Detect which cell encompasses the target text, then output its (X, Y) center coordinate. 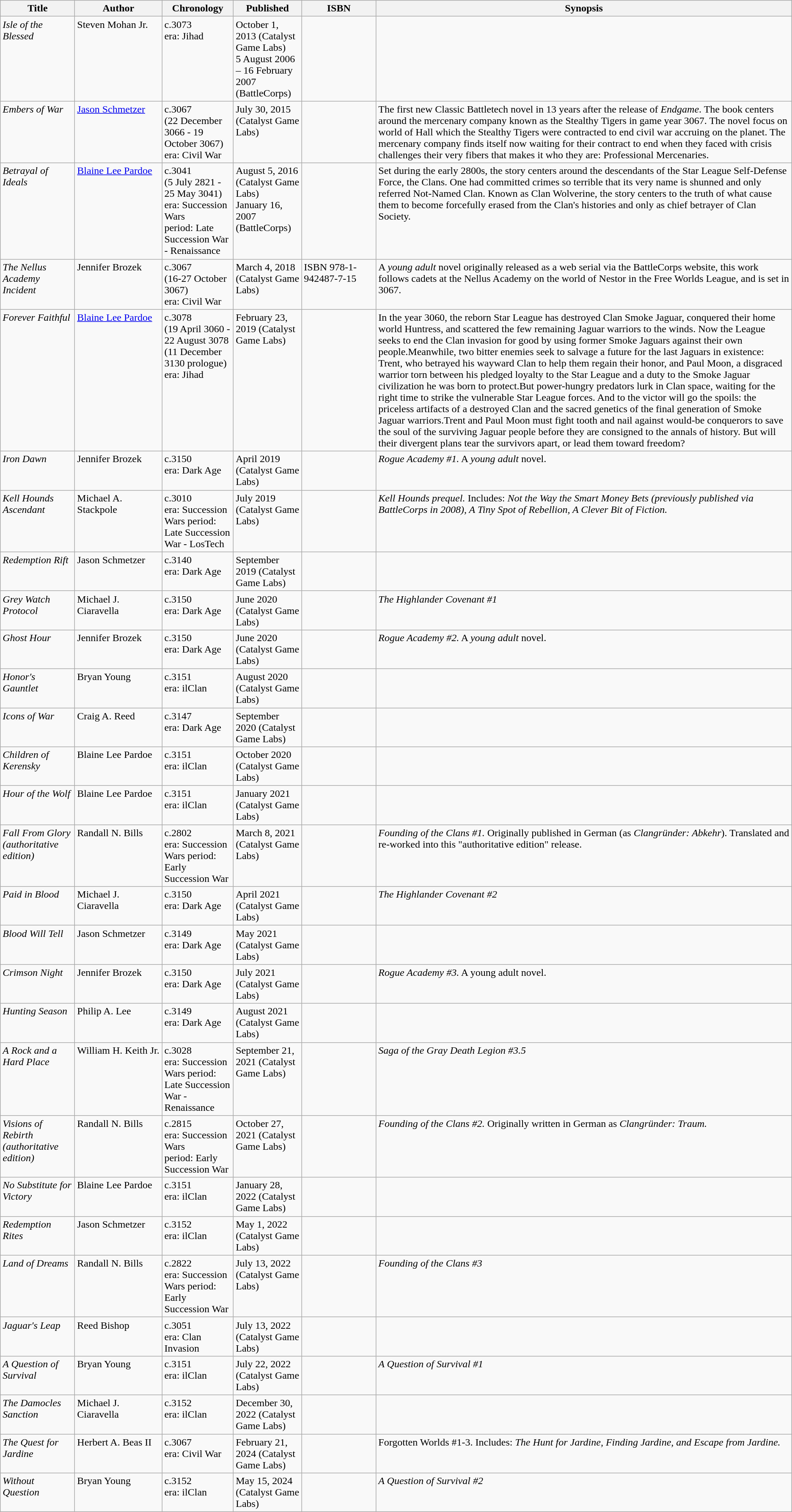
July 30, 2015 (Catalyst Game Labs) (267, 132)
Ghost Hour (38, 649)
Embers of War (38, 132)
Hunting Season (38, 1023)
May 2021 (Catalyst Game Labs) (267, 945)
ISBN (339, 8)
c.3028era: Succession Wars period: Late Succession War - Renaissance (198, 1079)
May 1, 2022 (Catalyst Game Labs) (267, 1236)
c.3073era: Jihad (198, 59)
c.2822era: Succession Wars period: Early Succession War (198, 1286)
August 2021 (Catalyst Game Labs) (267, 1023)
ISBN 978-1-942487-7-15 (339, 284)
March 8, 2021 (Catalyst Game Labs) (267, 856)
c.3147era: Dark Age (198, 727)
Betrayal of Ideals (38, 211)
Redemption Rift (38, 571)
September 21, 2021 (Catalyst Game Labs) (267, 1079)
February 21, 2024 (Catalyst Game Labs) (267, 1453)
Founding of the Clans #3 (584, 1286)
Crimson Night (38, 984)
Forever Faithful (38, 380)
Herbert A. Beas II (118, 1453)
Paid in Blood (38, 906)
Craig A. Reed (118, 727)
October 2020 (Catalyst Game Labs) (267, 766)
Kell Hounds Ascendant (38, 521)
Philip A. Lee (118, 1023)
Author (118, 8)
Rogue Academy #2. A young adult novel. (584, 649)
Iron Dawn (38, 471)
Chronology (198, 8)
Published (267, 8)
c.3067(22 December 3066 - 19 October 3067)era: Civil War (198, 132)
Rogue Academy #1. A young adult novel. (584, 471)
Honor's Gauntlet (38, 688)
A Rock and a Hard Place (38, 1079)
c.3051era: Clan Invasion (198, 1336)
A Question of Survival #1 (584, 1375)
The Nellus Academy Incident (38, 284)
March 4, 2018 (Catalyst Game Labs) (267, 284)
c.2802era: Succession Wars period: Early Succession War (198, 856)
c.3067(16-27 October 3067)era: Civil War (198, 284)
c.2815era: Succession Warsperiod: Early Succession War (198, 1146)
Grey Watch Protocol (38, 610)
October 27, 2021 (Catalyst Game Labs) (267, 1146)
Hour of the Wolf (38, 805)
Rogue Academy #3. A young adult novel. (584, 984)
January 2021 (Catalyst Game Labs) (267, 805)
Isle of the Blessed (38, 59)
c.3067era: Civil War (198, 1453)
Steven Mohan Jr. (118, 59)
July 2019 (Catalyst Game Labs) (267, 521)
August 5, 2016 (Catalyst Game Labs)January 16, 2007 (BattleCorps) (267, 211)
The Highlander Covenant #2 (584, 906)
Without Question (38, 1493)
Redemption Rites (38, 1236)
Michael A. Stackpole (118, 521)
September 2019 (Catalyst Game Labs) (267, 571)
January 28, 2022 (Catalyst Game Labs) (267, 1197)
April 2021 (Catalyst Game Labs) (267, 906)
Reed Bishop (118, 1336)
July 2021 (Catalyst Game Labs) (267, 984)
c.3010era: Succession Wars period: Late Succession War - LosTech (198, 521)
February 23, 2019 (Catalyst Game Labs) (267, 380)
Saga of the Gray Death Legion #3.5 (584, 1079)
Children of Kerensky (38, 766)
c.3140era: Dark Age (198, 571)
Founding of the Clans #2. Originally written in German as Clangründer: Traum. (584, 1146)
Jaguar's Leap (38, 1336)
August 2020 (Catalyst Game Labs) (267, 688)
c.3078(19 April 3060 - 22 August 3078 (11 December 3130 prologue)era: Jihad (198, 380)
Title (38, 8)
Icons of War (38, 727)
A Question of Survival #2 (584, 1493)
Fall From Glory (authoritative edition) (38, 856)
Land of Dreams (38, 1286)
Forgotten Worlds #1-3. Includes: The Hunt for Jardine, Finding Jardine, and Escape from Jardine. (584, 1453)
Blood Will Tell (38, 945)
No Substitute for Victory (38, 1197)
September 2020 (Catalyst Game Labs) (267, 727)
c.3041(5 July 2821 - 25 May 3041)era: Succession Warsperiod: Late Succession War - Renaissance (198, 211)
April 2019 (Catalyst Game Labs) (267, 471)
July 22, 2022 (Catalyst Game Labs) (267, 1375)
William H. Keith Jr. (118, 1079)
The Quest for Jardine (38, 1453)
A Question of Survival (38, 1375)
Synopsis (584, 8)
Visions of Rebirth (authoritative edition) (38, 1146)
October 1, 2013 (Catalyst Game Labs)5 August 2006 – 16 February 2007 (BattleCorps) (267, 59)
December 30, 2022 (Catalyst Game Labs) (267, 1414)
May 15, 2024 (Catalyst Game Labs) (267, 1493)
The Damocles Sanction (38, 1414)
The Highlander Covenant #1 (584, 610)
